Return the [X, Y] coordinate for the center point of the cell that contains the specified text.  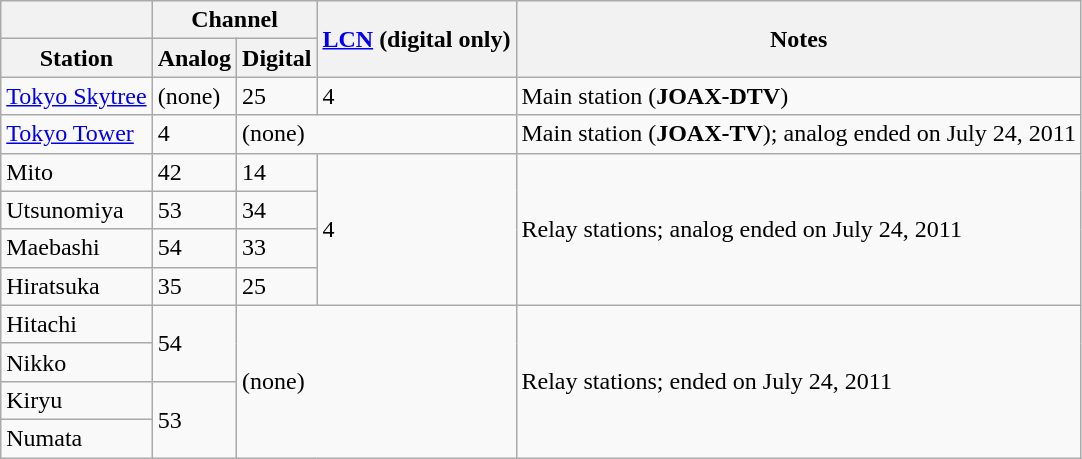
14 [277, 172]
Tokyo Skytree [76, 96]
Main station (JOAX-TV); analog ended on July 24, 2011 [798, 134]
33 [277, 248]
Mito [76, 172]
35 [194, 286]
Nikko [76, 362]
Analog [194, 58]
Notes [798, 39]
Digital [277, 58]
Hitachi [76, 324]
Station [76, 58]
Tokyo Tower [76, 134]
42 [194, 172]
34 [277, 210]
LCN (digital only) [416, 39]
Relay stations; ended on July 24, 2011 [798, 381]
Relay stations; analog ended on July 24, 2011 [798, 229]
Utsunomiya [76, 210]
Maebashi [76, 248]
Numata [76, 438]
Kiryu [76, 400]
Main station (JOAX-DTV) [798, 96]
Channel [234, 20]
Hiratsuka [76, 286]
